Capture the cell that displays the provided text and extract its [x, y] central coordinate. 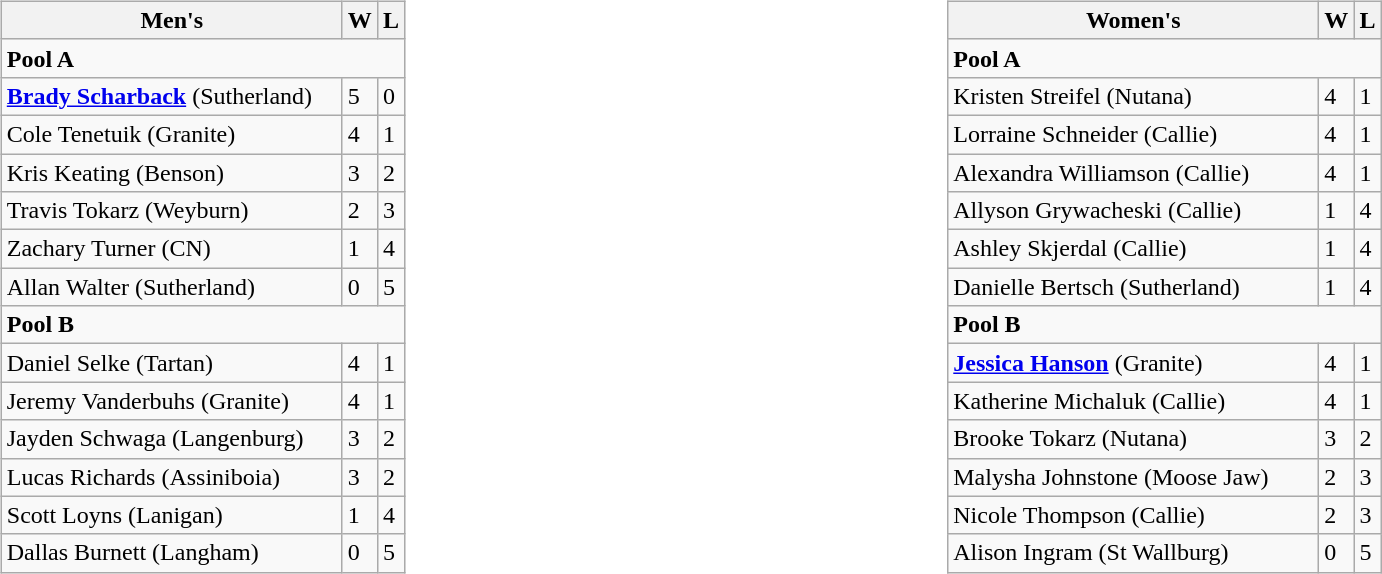
Zachary Turner (CN) [172, 249]
Allan Walter (Sutherland) [172, 287]
Kristen Streifel (Nutana) [1134, 96]
Danielle Bertsch (Sutherland) [1134, 287]
Brady Scharback (Sutherland) [172, 96]
Jessica Hanson (Granite) [1134, 363]
Kris Keating (Benson) [172, 173]
Scott Loyns (Lanigan) [172, 515]
Cole Tenetuik (Granite) [172, 134]
Lorraine Schneider (Callie) [1134, 134]
Katherine Michaluk (Callie) [1134, 401]
Alexandra Williamson (Callie) [1134, 173]
Dallas Burnett (Langham) [172, 553]
Lucas Richards (Assiniboia) [172, 477]
Brooke Tokarz (Nutana) [1134, 439]
Jeremy Vanderbuhs (Granite) [172, 401]
Ashley Skjerdal (Callie) [1134, 249]
Daniel Selke (Tartan) [172, 363]
Women's [1134, 20]
Malysha Johnstone (Moose Jaw) [1134, 477]
Alison Ingram (St Wallburg) [1134, 553]
Travis Tokarz (Weyburn) [172, 211]
Allyson Grywacheski (Callie) [1134, 211]
Nicole Thompson (Callie) [1134, 515]
Jayden Schwaga (Langenburg) [172, 439]
Men's [172, 20]
